Extract the [x, y] coordinate from the center of the cell holding the provided text.  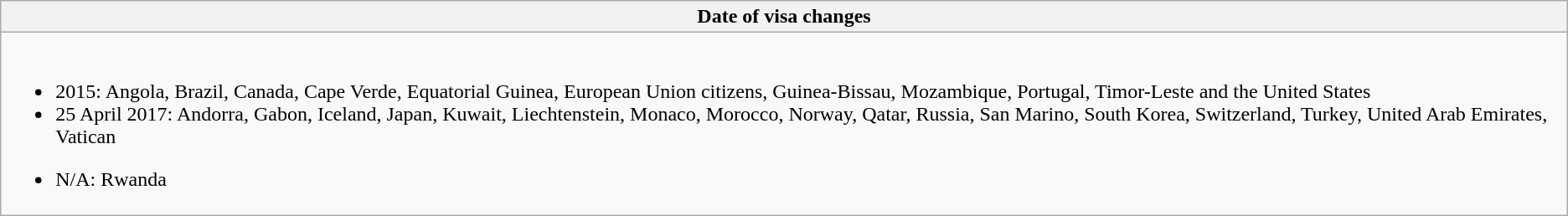
Date of visa changes [784, 17]
